Determine the [x, y] coordinate at the center of the cell enclosing the given text.  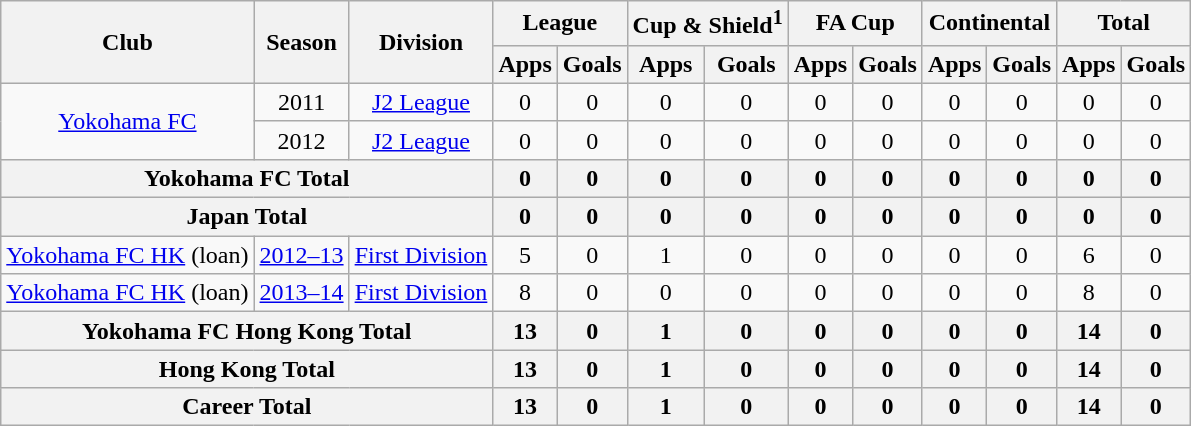
Division [421, 42]
2011 [302, 102]
6 [1089, 255]
FA Cup [855, 24]
Yokohama FC Total [247, 178]
Continental [989, 24]
Cup & Shield1 [708, 24]
2012–13 [302, 255]
Career Total [247, 407]
Japan Total [247, 217]
Yokohama FC [128, 121]
Hong Kong Total [247, 369]
Total [1124, 24]
2012 [302, 140]
League [560, 24]
Season [302, 42]
Club [128, 42]
5 [525, 255]
2013–14 [302, 293]
Yokohama FC Hong Kong Total [247, 331]
